Determine the [x, y] coordinate at the center of the cell enclosing the given text.  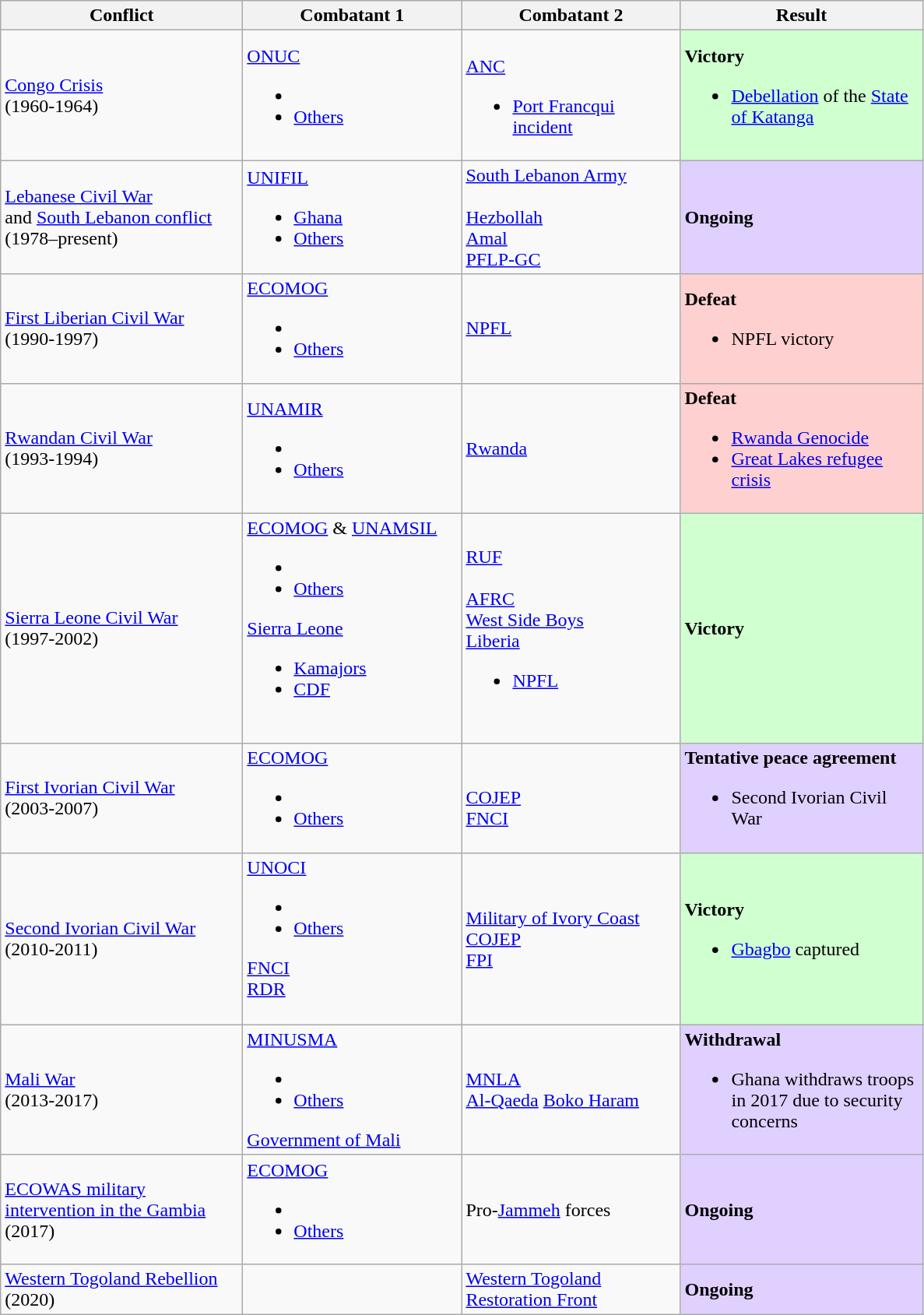
Combatant 2 [571, 16]
MINUSMAOthers Government of Mali [352, 1090]
DefeatNPFL victory [802, 329]
DefeatRwanda GenocideGreat Lakes refugee crisis [802, 448]
VictoryDebellation of the State of Katanga [802, 95]
MNLA Al-Qaeda Boko Haram [571, 1090]
UNIFIL GhanaOthers [352, 217]
Tentative peace agreementSecond Ivorian Civil War [802, 798]
Combatant 1 [352, 16]
Rwanda [571, 448]
UNOCIOthers FNCI RDR [352, 939]
WithdrawalGhana withdraws troops in 2017 due to security concerns [802, 1090]
Mali War(2013-2017) [121, 1090]
First Ivorian Civil War(2003-2007) [121, 798]
Conflict [121, 16]
First Liberian Civil War(1990-1997) [121, 329]
Western Togoland Rebellion(2020) [121, 1289]
ANCPort Francqui incident [571, 95]
Pro-Jammeh forces [571, 1209]
Western Togoland Restoration Front [571, 1289]
Victory [802, 628]
Sierra Leone Civil War(1997-2002) [121, 628]
Lebanese Civil Warand South Lebanon conflict(1978–present) [121, 217]
VictoryGbagbo captured [802, 939]
NPFL [571, 329]
RUF AFRCWest Side Boys LiberiaNPFL [571, 628]
Result [802, 16]
ECOMOG & UNAMSILOthers Sierra LeoneKamajorsCDF [352, 628]
ECOWAS military intervention in the Gambia(2017) [121, 1209]
Second Ivorian Civil War(2010-2011) [121, 939]
Military of Ivory Coast COJEP FPI [571, 939]
ONUCOthers [352, 95]
Rwandan Civil War(1993-1994) [121, 448]
COJEP FNCI [571, 798]
South Lebanon Army Hezbollah Amal PFLP-GC [571, 217]
Congo Crisis(1960-1964) [121, 95]
UNAMIROthers [352, 448]
